For the text-containing cell, return its midpoint in (X, Y) coordinate format. 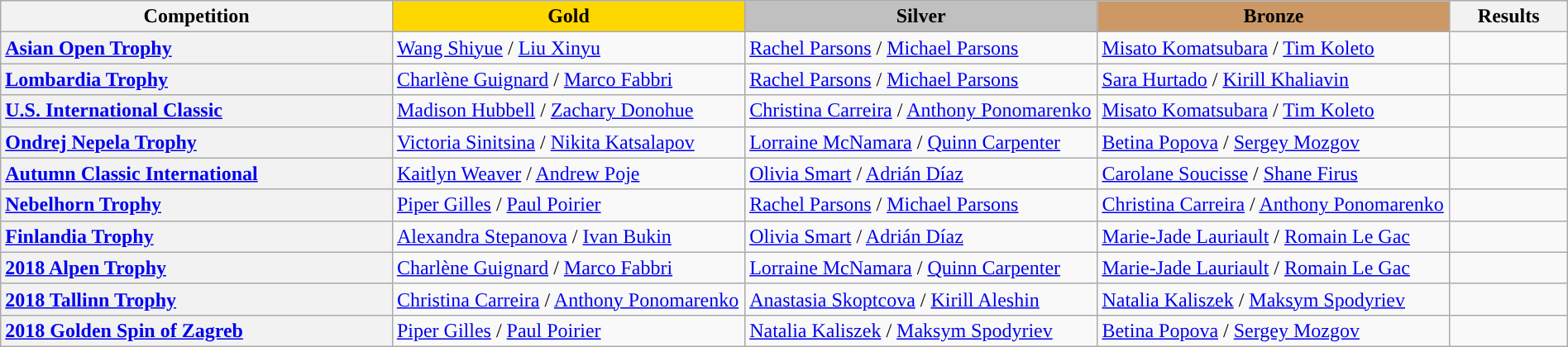
Anastasia Skoptcova / Kirill Aleshin (921, 299)
Autumn Classic International (197, 173)
Carolane Soucisse / Shane Firus (1274, 173)
Victoria Sinitsina / Nikita Katsalapov (568, 142)
2018 Alpen Trophy (197, 268)
Competition (197, 17)
Silver (921, 17)
Nebelhorn Trophy (197, 205)
Sara Hurtado / Kirill Khaliavin (1274, 79)
Asian Open Trophy (197, 48)
Gold (568, 17)
2018 Golden Spin of Zagreb (197, 330)
Wang Shiyue / Liu Xinyu (568, 48)
Alexandra Stepanova / Ivan Bukin (568, 236)
Finlandia Trophy (197, 236)
Ondrej Nepela Trophy (197, 142)
Madison Hubbell / Zachary Donohue (568, 111)
2018 Tallinn Trophy (197, 299)
U.S. International Classic (197, 111)
Results (1508, 17)
Kaitlyn Weaver / Andrew Poje (568, 173)
Lombardia Trophy (197, 79)
Bronze (1274, 17)
